Return (x, y) of the center of cell containing provided text 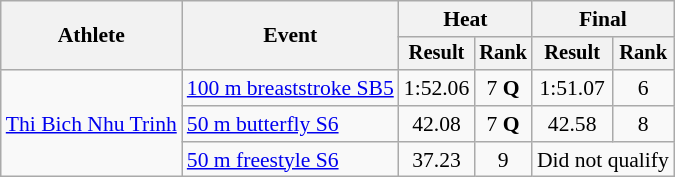
100 m breaststroke SB5 (290, 88)
8 (642, 124)
50 m butterfly S6 (290, 124)
Athlete (92, 36)
1:51.07 (572, 88)
Event (290, 36)
6 (642, 88)
1:52.06 (436, 88)
42.58 (572, 124)
Final (603, 19)
Thi Bich Nhu Trinh (92, 124)
Heat (466, 19)
42.08 (436, 124)
